Scan for the cell matching the given text and deliver its [x, y] coordinate at center. 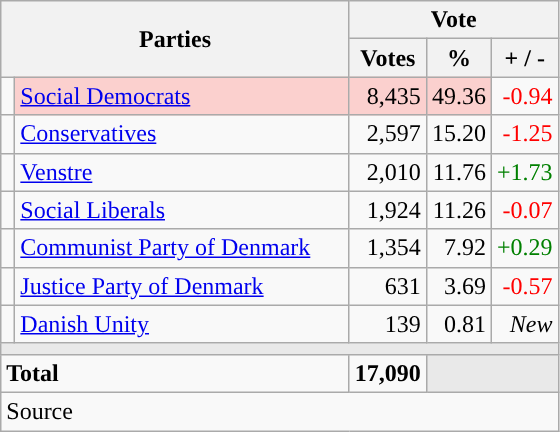
-0.07 [524, 210]
0.81 [458, 324]
139 [388, 324]
Vote [454, 20]
8,435 [388, 96]
Justice Party of Denmark [182, 286]
+ / - [524, 58]
Source [280, 411]
11.76 [458, 172]
-1.25 [524, 134]
New [524, 324]
Danish Unity [182, 324]
1,354 [388, 248]
-0.57 [524, 286]
11.26 [458, 210]
15.20 [458, 134]
3.69 [458, 286]
2,597 [388, 134]
% [458, 58]
Venstre [182, 172]
Votes [388, 58]
Conservatives [182, 134]
-0.94 [524, 96]
Social Democrats [182, 96]
7.92 [458, 248]
49.36 [458, 96]
Social Liberals [182, 210]
Communist Party of Denmark [182, 248]
Parties [176, 39]
2,010 [388, 172]
17,090 [388, 373]
+0.29 [524, 248]
+1.73 [524, 172]
1,924 [388, 210]
Total [176, 373]
631 [388, 286]
